Detect which cell encompasses the target text, then output its (x, y) center coordinate. 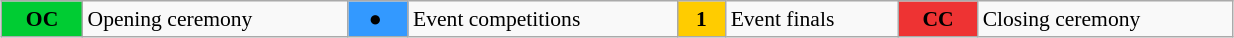
1 (701, 19)
CC (938, 19)
OC (42, 19)
● (378, 19)
Event finals (812, 19)
Closing ceremony (1106, 19)
Opening ceremony (216, 19)
Event competitions (542, 19)
